Extract the (x, y) coordinate from the center of the cell holding the provided text.  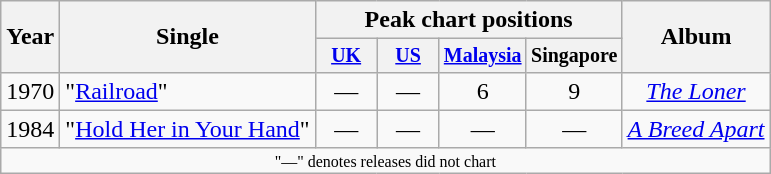
"—" denotes releases did not chart (386, 160)
1970 (30, 91)
"Hold Her in Your Hand" (188, 129)
1984 (30, 129)
"Railroad" (188, 91)
Peak chart positions (468, 20)
Singapore (574, 56)
6 (482, 91)
Album (696, 37)
UK (346, 56)
Year (30, 37)
9 (574, 91)
A Breed Apart (696, 129)
Single (188, 37)
US (408, 56)
The Loner (696, 91)
Malaysia (482, 56)
